For the text-containing cell, return its midpoint in (x, y) coordinate format. 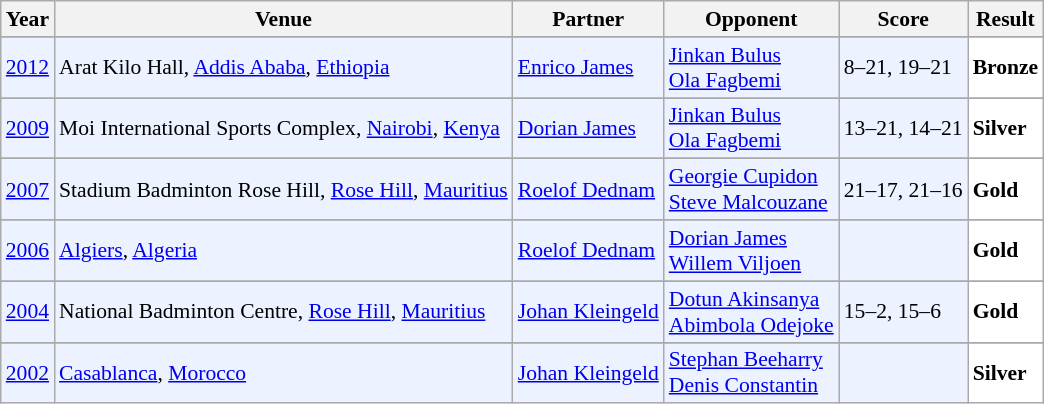
Partner (588, 19)
Score (904, 19)
National Badminton Centre, Rose Hill, Mauritius (284, 312)
21–17, 21–16 (904, 190)
15–2, 15–6 (904, 312)
2007 (28, 190)
2002 (28, 372)
Enrico James (588, 68)
Opponent (752, 19)
8–21, 19–21 (904, 68)
Dorian James (588, 128)
2004 (28, 312)
2006 (28, 250)
Arat Kilo Hall, Addis Ababa, Ethiopia (284, 68)
Georgie Cupidon Steve Malcouzane (752, 190)
Bronze (1006, 68)
Stephan Beeharry Denis Constantin (752, 372)
2009 (28, 128)
Algiers, Algeria (284, 250)
Moi International Sports Complex, Nairobi, Kenya (284, 128)
Stadium Badminton Rose Hill, Rose Hill, Mauritius (284, 190)
Dorian James Willem Viljoen (752, 250)
Venue (284, 19)
13–21, 14–21 (904, 128)
Year (28, 19)
2012 (28, 68)
Result (1006, 19)
Dotun Akinsanya Abimbola Odejoke (752, 312)
Casablanca, Morocco (284, 372)
